Extract the (x, y) coordinate from the center of the cell holding the provided text.  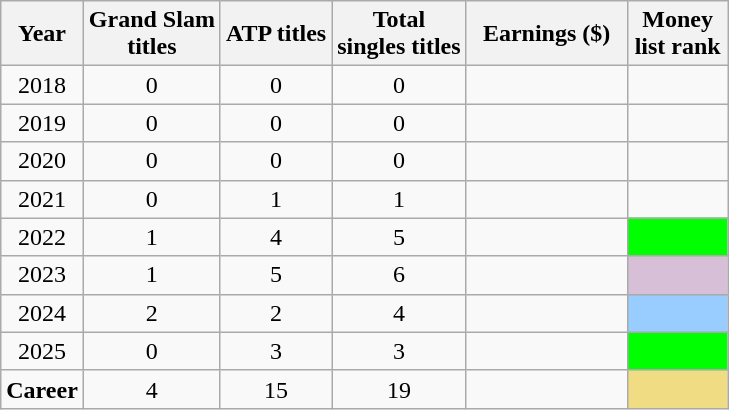
Career (42, 389)
19 (399, 389)
Earnings ($) (546, 34)
2025 (42, 351)
Money list rank (678, 34)
2023 (42, 275)
ATP titles (276, 34)
2022 (42, 237)
Year (42, 34)
6 (399, 275)
Grand Slamtitles (152, 34)
Totalsingles titles (399, 34)
15 (276, 389)
2019 (42, 123)
2021 (42, 199)
2020 (42, 161)
2024 (42, 313)
2018 (42, 85)
